Determine the (X, Y) coordinate at the center of the cell enclosing the given text.  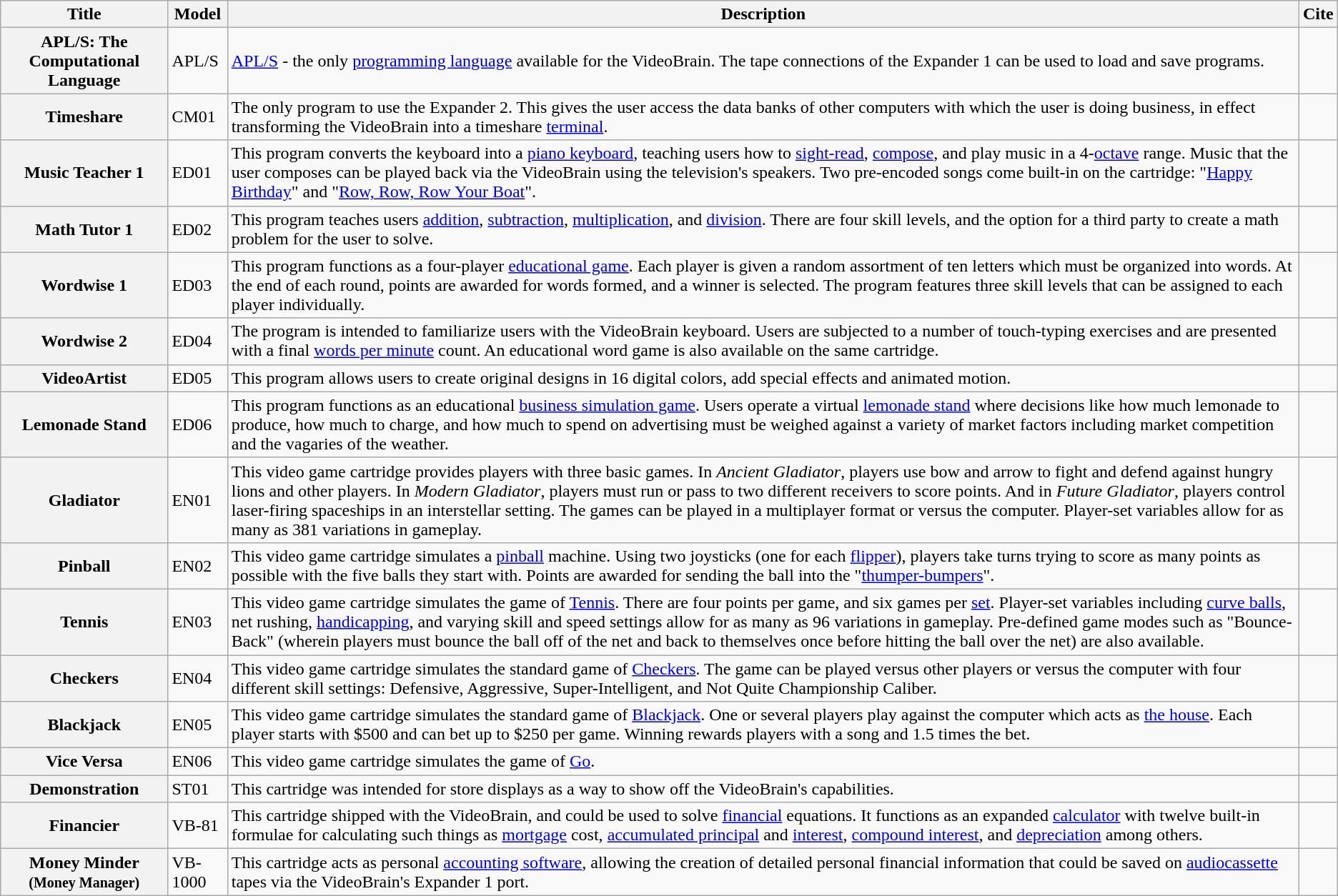
Description (763, 14)
Lemonade Stand (84, 424)
ED03 (197, 285)
Cite (1319, 14)
ED04 (197, 342)
Title (84, 14)
Vice Versa (84, 762)
Timeshare (84, 117)
ED01 (197, 173)
Checkers (84, 677)
ED06 (197, 424)
This video game cartridge simulates the game of Go. (763, 762)
Financier (84, 826)
Demonstration (84, 789)
Music Teacher 1 (84, 173)
EN01 (197, 500)
Pinball (84, 566)
Wordwise 1 (84, 285)
EN05 (197, 725)
This cartridge was intended for store displays as a way to show off the VideoBrain's capabilities. (763, 789)
Tennis (84, 622)
Model (197, 14)
VB-81 (197, 826)
Money Minder (Money Manager) (84, 872)
ED02 (197, 229)
APL/S - the only programming language available for the VideoBrain. The tape connections of the Expander 1 can be used to load and save programs. (763, 61)
EN02 (197, 566)
Math Tutor 1 (84, 229)
Gladiator (84, 500)
VB-1000 (197, 872)
APL/S (197, 61)
EN03 (197, 622)
EN04 (197, 677)
This program allows users to create original designs in 16 digital colors, add special effects and animated motion. (763, 378)
EN06 (197, 762)
Wordwise 2 (84, 342)
Blackjack (84, 725)
APL/S: The Computational Language (84, 61)
ST01 (197, 789)
VideoArtist (84, 378)
ED05 (197, 378)
CM01 (197, 117)
